Return the [x, y] coordinate for the center point of the cell that contains the specified text.  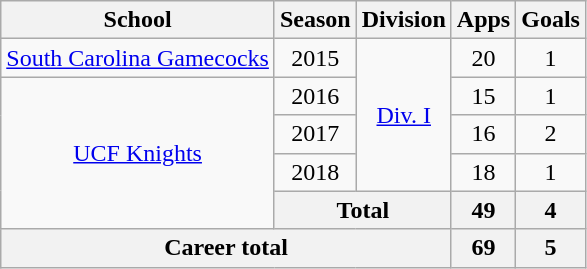
4 [551, 210]
South Carolina Gamecocks [138, 58]
69 [483, 248]
School [138, 20]
Div. I [404, 115]
Apps [483, 20]
15 [483, 96]
2 [551, 134]
Goals [551, 20]
5 [551, 248]
2017 [315, 134]
2016 [315, 96]
2015 [315, 58]
Division [404, 20]
UCF Knights [138, 153]
16 [483, 134]
Total [362, 210]
Season [315, 20]
49 [483, 210]
2018 [315, 172]
20 [483, 58]
Career total [226, 248]
18 [483, 172]
